Determine the (x, y) coordinate at the center of the cell enclosing the given text.  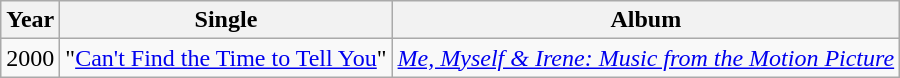
2000 (30, 58)
"Can't Find the Time to Tell You" (226, 58)
Single (226, 20)
Album (646, 20)
Me, Myself & Irene: Music from the Motion Picture (646, 58)
Year (30, 20)
